From the cell containing the given text, extract its center point as [x, y] coordinate. 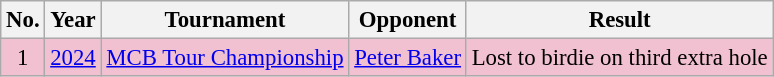
Year [73, 20]
MCB Tour Championship [225, 58]
Lost to birdie on third extra hole [620, 58]
Tournament [225, 20]
Peter Baker [408, 58]
No. [23, 20]
Opponent [408, 20]
Result [620, 20]
2024 [73, 58]
1 [23, 58]
